Output the [x, y] coordinate of the center of the cell containing the given text.  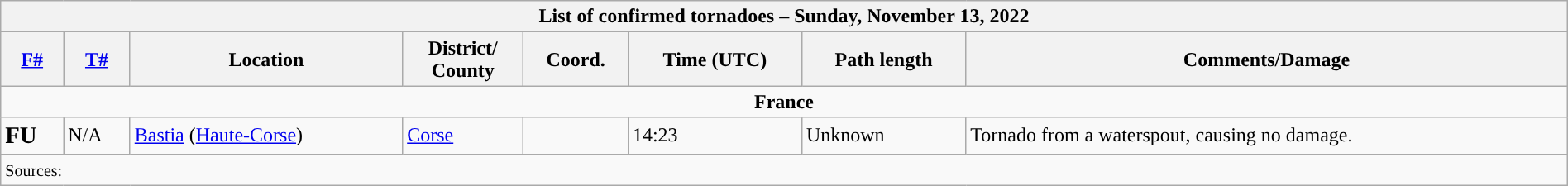
Unknown [883, 136]
Path length [883, 60]
France [784, 102]
FU [32, 136]
Tornado from a waterspout, causing no damage. [1267, 136]
District/County [463, 60]
List of confirmed tornadoes – Sunday, November 13, 2022 [784, 17]
Bastia (Haute-Corse) [266, 136]
Corse [463, 136]
Sources: [784, 169]
N/A [98, 136]
Location [266, 60]
T# [98, 60]
Coord. [576, 60]
14:23 [715, 136]
Comments/Damage [1267, 60]
F# [32, 60]
Time (UTC) [715, 60]
